Capture the cell that displays the provided text and extract its [x, y] central coordinate. 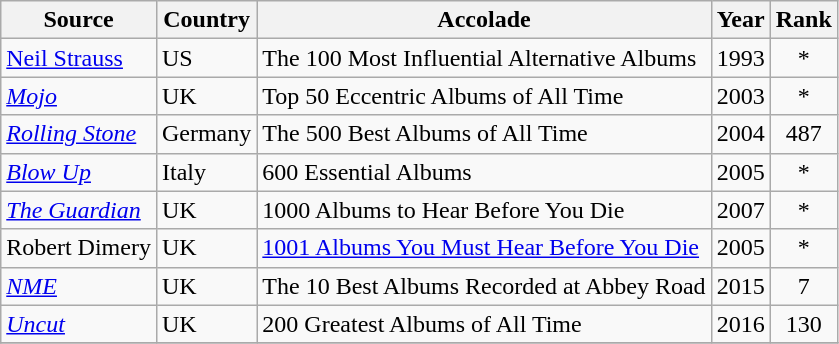
Accolade [484, 20]
7 [804, 286]
Blow Up [79, 172]
Rank [804, 20]
Uncut [79, 324]
Mojo [79, 96]
200 Greatest Albums of All Time [484, 324]
1000 Albums to Hear Before You Die [484, 210]
Country [206, 20]
2015 [740, 286]
Top 50 Eccentric Albums of All Time [484, 96]
Robert Dimery [79, 248]
The 10 Best Albums Recorded at Abbey Road [484, 286]
US [206, 58]
The 500 Best Albums of All Time [484, 134]
2016 [740, 324]
130 [804, 324]
NME [79, 286]
2004 [740, 134]
2007 [740, 210]
Year [740, 20]
Neil Strauss [79, 58]
487 [804, 134]
Rolling Stone [79, 134]
1993 [740, 58]
Source [79, 20]
The Guardian [79, 210]
Germany [206, 134]
600 Essential Albums [484, 172]
1001 Albums You Must Hear Before You Die [484, 248]
The 100 Most Influential Alternative Albums [484, 58]
Italy [206, 172]
2003 [740, 96]
